Provide the (X, Y) coordinate of the cell's center where the given text is located.  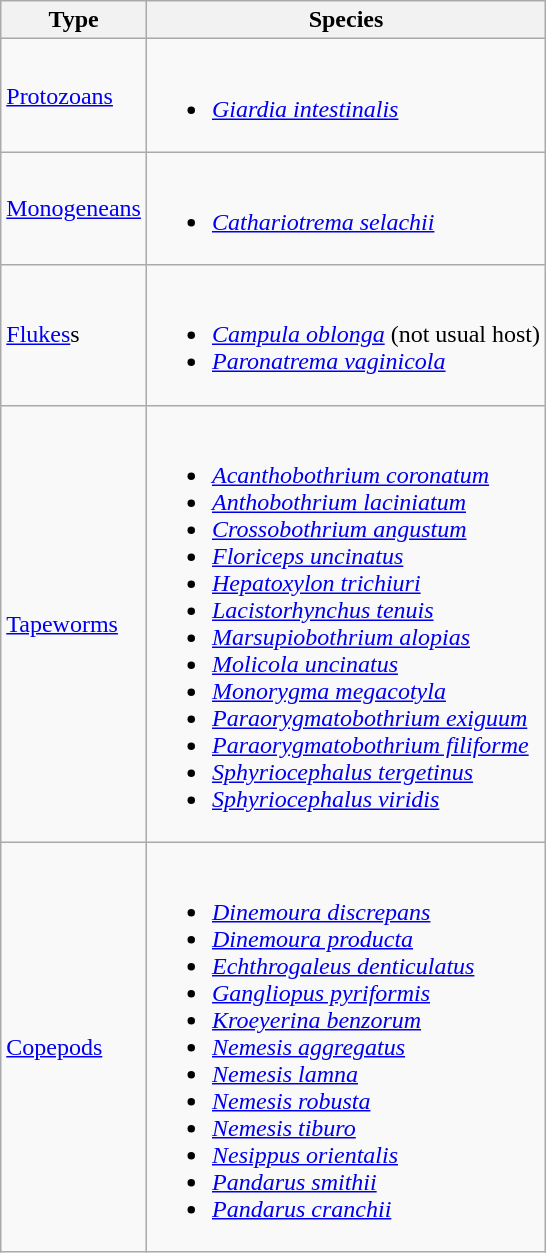
Species (346, 20)
Flukess (74, 335)
Copepods (74, 1047)
Monogeneans (74, 208)
Protozoans (74, 96)
Cathariotrema selachii (346, 208)
Giardia intestinalis (346, 96)
Tapeworms (74, 624)
Campula oblonga (not usual host)Paronatrema vaginicola (346, 335)
Type (74, 20)
